Find where the given text appears and provide that cell's center as (x, y) coordinate. 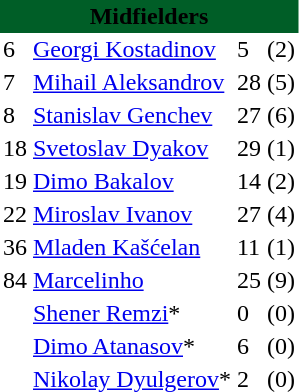
Miroslav Ivanov (132, 214)
Stanislav Genchev (132, 116)
25 (249, 280)
Shener Remzi* (132, 314)
28 (249, 82)
7 (15, 82)
14 (249, 182)
19 (15, 182)
(9) (281, 280)
18 (15, 148)
Marcelinho (132, 280)
0 (249, 314)
8 (15, 116)
Svetoslav Dyakov (132, 148)
Mladen Kašćelan (132, 248)
Midfielders (149, 16)
(6) (281, 116)
(5) (281, 82)
84 (15, 280)
Mihail Aleksandrov (132, 82)
Dimo Bakalov (132, 182)
Dimo Atanasov* (132, 346)
5 (249, 50)
Georgi Kostadinov (132, 50)
29 (249, 148)
22 (15, 214)
11 (249, 248)
36 (15, 248)
(4) (281, 214)
